Return (X, Y) of the center of cell containing provided text 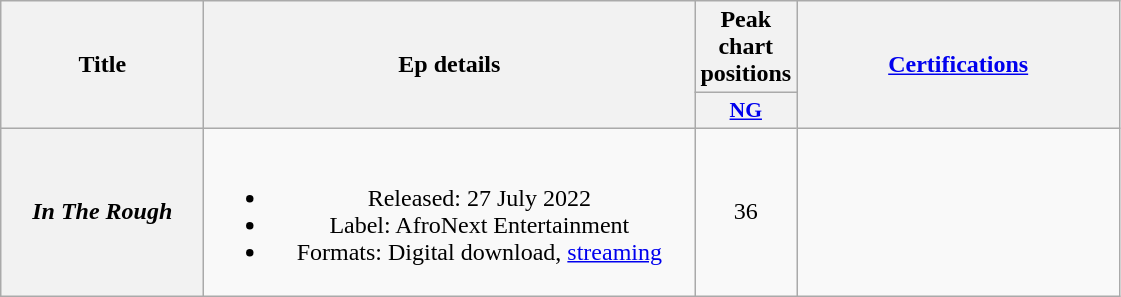
Ep details (450, 65)
NG (746, 111)
Title (102, 65)
In The Rough (102, 212)
Peak chart positions (746, 47)
Released: 27 July 2022Label: AfroNext EntertainmentFormats: Digital download, streaming (450, 212)
Certifications (958, 65)
36 (746, 212)
